Scan for the cell matching the given text and deliver its (X, Y) coordinate at center. 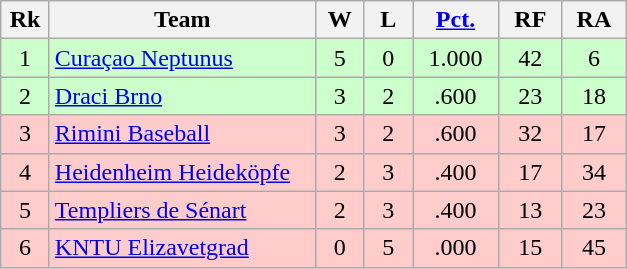
34 (594, 172)
Templiers de Sénart (182, 210)
1.000 (455, 58)
13 (531, 210)
Draci Brno (182, 96)
Rimini Baseball (182, 134)
Pct. (455, 20)
1 (26, 58)
42 (531, 58)
Rk (26, 20)
.000 (455, 248)
RA (594, 20)
W (340, 20)
32 (531, 134)
RF (531, 20)
45 (594, 248)
Team (182, 20)
KNTU Elizavetgrad (182, 248)
L (388, 20)
Curaçao Neptunus (182, 58)
18 (594, 96)
4 (26, 172)
15 (531, 248)
Heidenheim Heideköpfe (182, 172)
